From the cell containing the given text, extract its center point as [x, y] coordinate. 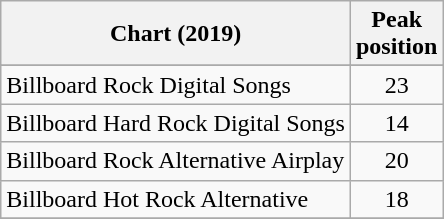
Billboard Rock Digital Songs [176, 85]
20 [396, 161]
14 [396, 123]
Billboard Rock Alternative Airplay [176, 161]
18 [396, 199]
Peakposition [396, 34]
23 [396, 85]
Billboard Hot Rock Alternative [176, 199]
Billboard Hard Rock Digital Songs [176, 123]
Chart (2019) [176, 34]
